Scan for the cell matching the given text and deliver its (x, y) coordinate at center. 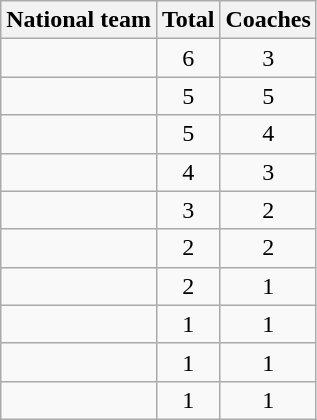
National team (79, 20)
Total (188, 20)
Coaches (268, 20)
6 (188, 58)
